Return [x, y] of the center of cell containing provided text 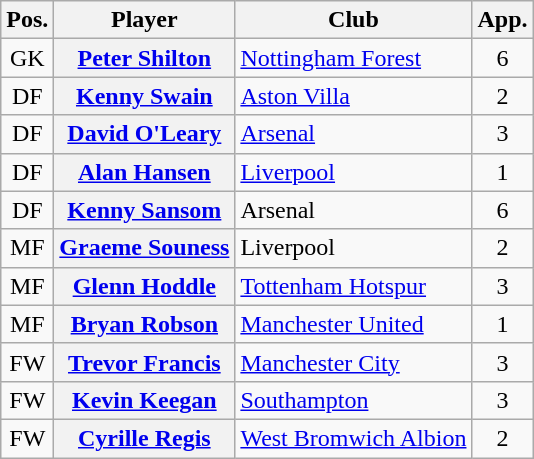
Bryan Robson [144, 324]
GK [28, 58]
Manchester City [354, 362]
Player [144, 20]
Peter Shilton [144, 58]
Kenny Swain [144, 96]
Club [354, 20]
Glenn Hoddle [144, 286]
App. [502, 20]
Graeme Souness [144, 248]
Kevin Keegan [144, 400]
Trevor Francis [144, 362]
Manchester United [354, 324]
Aston Villa [354, 96]
Pos. [28, 20]
West Bromwich Albion [354, 438]
Alan Hansen [144, 172]
Kenny Sansom [144, 210]
David O'Leary [144, 134]
Cyrille Regis [144, 438]
Tottenham Hotspur [354, 286]
Southampton [354, 400]
Nottingham Forest [354, 58]
